Scan for the cell matching the given text and deliver its (X, Y) coordinate at center. 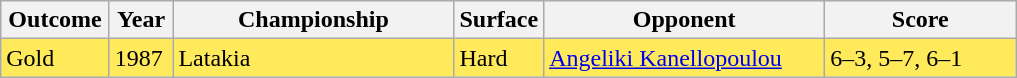
Angeliki Kanellopoulou (684, 58)
Championship (314, 20)
6–3, 5–7, 6–1 (920, 58)
Outcome (56, 20)
Hard (499, 58)
Surface (499, 20)
Score (920, 20)
Year (141, 20)
1987 (141, 58)
Gold (56, 58)
Latakia (314, 58)
Opponent (684, 20)
